Locate the cell with the specified text and output its (X, Y) center coordinate. 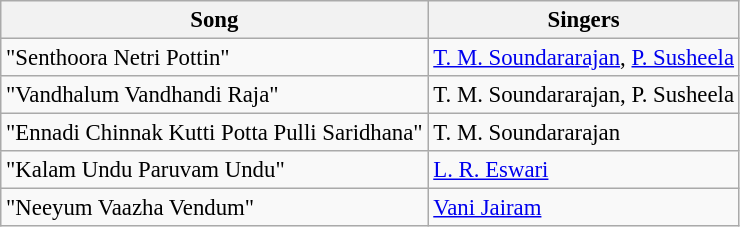
L. R. Eswari (584, 170)
"Senthoora Netri Pottin" (214, 58)
"Kalam Undu Paruvam Undu" (214, 170)
Vani Jairam (584, 208)
"Ennadi Chinnak Kutti Potta Pulli Saridhana" (214, 133)
"Vandhalum Vandhandi Raja" (214, 95)
Song (214, 20)
T. M. Soundararajan (584, 133)
"Neeyum Vaazha Vendum" (214, 208)
Singers (584, 20)
